Pinpoint the cell where the given text exists, returning its [x, y] midpoint coordinate. 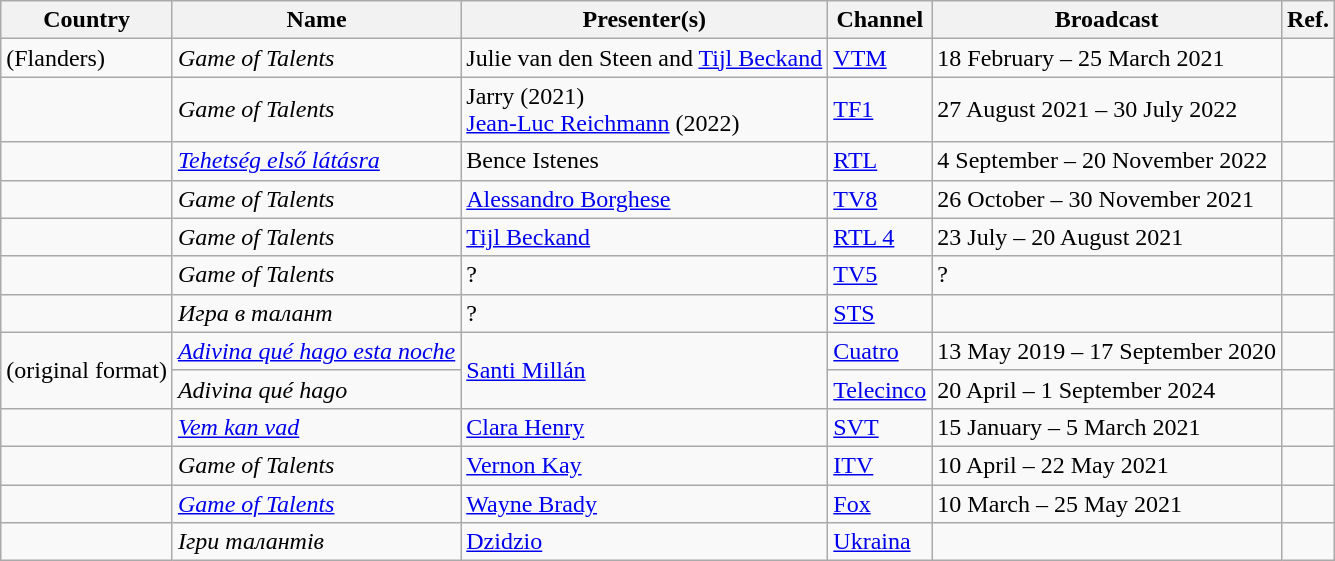
Игра в талант [316, 313]
Wayne Brady [644, 503]
Adivina qué hago [316, 389]
VTM [880, 58]
Tehetség első látásra [316, 161]
Cuatro [880, 351]
ITV [880, 465]
Ref. [1308, 20]
20 April – 1 September 2024 [1107, 389]
TV5 [880, 275]
Bence Istenes [644, 161]
Dzidzio [644, 542]
Telecinco [880, 389]
SVT [880, 427]
(Flanders) [87, 58]
15 January – 5 March 2021 [1107, 427]
Broadcast [1107, 20]
Channel [880, 20]
Santi Millán [644, 370]
18 February – 25 March 2021 [1107, 58]
27 August 2021 – 30 July 2022 [1107, 110]
Ukraina [880, 542]
13 May 2019 – 17 September 2020 [1107, 351]
4 September – 20 November 2022 [1107, 161]
STS [880, 313]
23 July – 20 August 2021 [1107, 237]
Adivina qué hago esta noche [316, 351]
RTL 4 [880, 237]
Country [87, 20]
Julie van den Steen and Tijl Beckand [644, 58]
Ігри талантів [316, 542]
10 April – 22 May 2021 [1107, 465]
Alessandro Borghese [644, 199]
Clara Henry [644, 427]
Vem kan vad [316, 427]
Vernon Kay [644, 465]
26 October – 30 November 2021 [1107, 199]
Fox [880, 503]
Tijl Beckand [644, 237]
Presenter(s) [644, 20]
TF1 [880, 110]
Jarry (2021)Jean-Luc Reichmann (2022) [644, 110]
10 March – 25 May 2021 [1107, 503]
TV8 [880, 199]
(original format) [87, 370]
Name [316, 20]
RTL [880, 161]
